Return the [x, y] coordinate for the center point of the cell that contains the specified text.  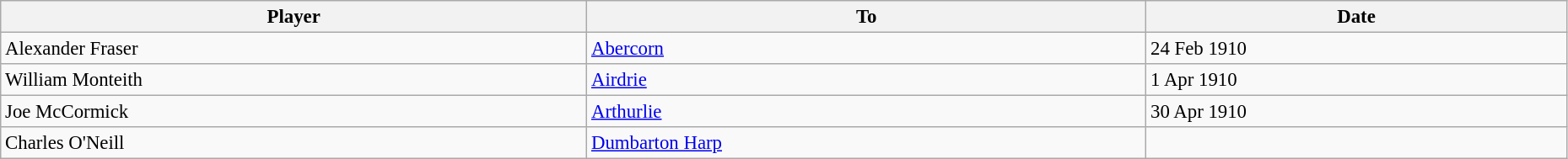
Dumbarton Harp [867, 143]
William Monteith [294, 80]
Charles O'Neill [294, 143]
To [867, 17]
Date [1356, 17]
30 Apr 1910 [1356, 112]
Player [294, 17]
1 Apr 1910 [1356, 80]
Abercorn [867, 49]
Arthurlie [867, 112]
Joe McCormick [294, 112]
Airdrie [867, 80]
24 Feb 1910 [1356, 49]
Alexander Fraser [294, 49]
